Extract the [x, y] coordinate from the center of the cell holding the provided text.  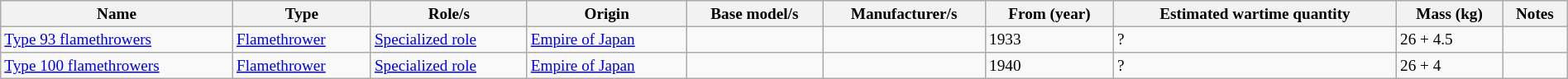
Type 93 flamethrowers [117, 39]
1933 [1050, 39]
Type 100 flamethrowers [117, 66]
From (year) [1050, 14]
Role/s [448, 14]
Type [301, 14]
Mass (kg) [1450, 14]
1940 [1050, 66]
Estimated wartime quantity [1255, 14]
Manufacturer/s [905, 14]
Name [117, 14]
Origin [607, 14]
26 + 4.5 [1450, 39]
26 + 4 [1450, 66]
Notes [1535, 14]
Base model/s [754, 14]
